Return (x, y) of the center of cell containing provided text 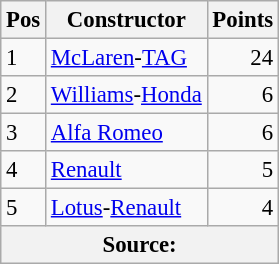
Renault (127, 170)
Source: (140, 245)
Lotus-Renault (127, 208)
2 (24, 95)
Constructor (127, 20)
Williams-Honda (127, 95)
Alfa Romeo (127, 133)
Pos (24, 20)
3 (24, 133)
McLaren-TAG (127, 58)
24 (242, 58)
Points (242, 20)
1 (24, 58)
